Locate the cell with the specified text and output its (x, y) center coordinate. 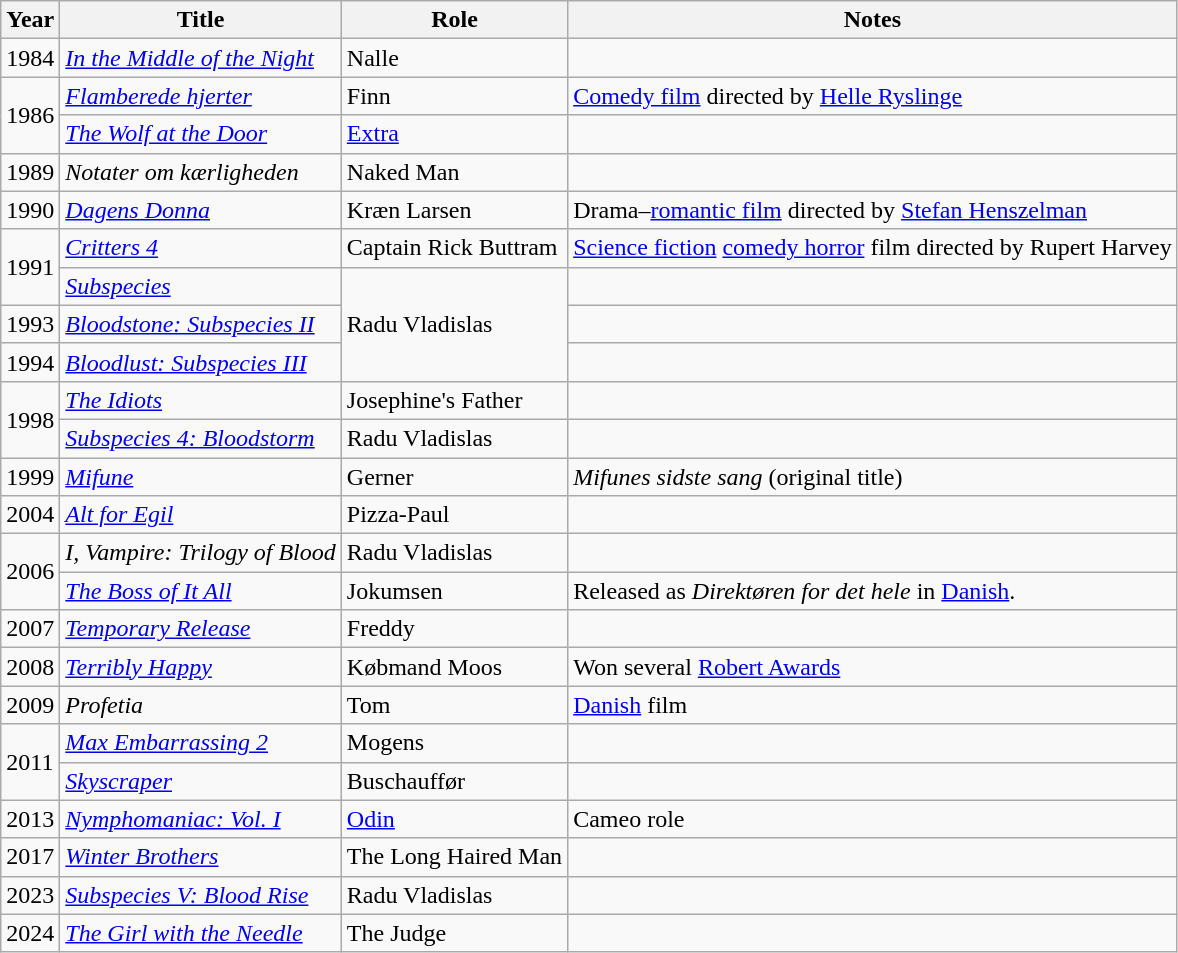
Role (454, 20)
Winter Brothers (201, 857)
2011 (30, 762)
Drama–romantic film directed by Stefan Henszelman (873, 210)
Year (30, 20)
Odin (454, 819)
1994 (30, 362)
Notater om kærligheden (201, 172)
2004 (30, 515)
1999 (30, 477)
1993 (30, 324)
The Judge (454, 933)
Subspecies 4: Bloodstorm (201, 438)
Danish film (873, 705)
Temporary Release (201, 629)
Tom (454, 705)
Kræn Larsen (454, 210)
Captain Rick Buttram (454, 248)
Mogens (454, 743)
Comedy film directed by Helle Ryslinge (873, 96)
Title (201, 20)
1991 (30, 267)
The Boss of It All (201, 591)
Released as Direktøren for det hele in Danish. (873, 591)
Købmand Moos (454, 667)
The Long Haired Man (454, 857)
The Idiots (201, 400)
The Wolf at the Door (201, 134)
Cameo role (873, 819)
2017 (30, 857)
Bloodlust: Subspecies III (201, 362)
Notes (873, 20)
Max Embarrassing 2 (201, 743)
Profetia (201, 705)
In the Middle of the Night (201, 58)
Flamberede hjerter (201, 96)
Finn (454, 96)
Nalle (454, 58)
1998 (30, 419)
Science fiction comedy horror film directed by Rupert Harvey (873, 248)
Alt for Egil (201, 515)
Pizza-Paul (454, 515)
Mifune (201, 477)
Critters 4 (201, 248)
1986 (30, 115)
Dagens Donna (201, 210)
2007 (30, 629)
Naked Man (454, 172)
I, Vampire: Trilogy of Blood (201, 553)
Won several Robert Awards (873, 667)
2008 (30, 667)
Freddy (454, 629)
Jokumsen (454, 591)
Gerner (454, 477)
1989 (30, 172)
Skyscraper (201, 781)
1990 (30, 210)
1984 (30, 58)
Extra (454, 134)
Josephine's Father (454, 400)
2013 (30, 819)
Mifunes sidste sang (original title) (873, 477)
2006 (30, 572)
Buschauffør (454, 781)
Terribly Happy (201, 667)
The Girl with the Needle (201, 933)
Subspecies V: Blood Rise (201, 895)
2009 (30, 705)
Nymphomaniac: Vol. I (201, 819)
2023 (30, 895)
Subspecies (201, 286)
Bloodstone: Subspecies II (201, 324)
2024 (30, 933)
